From the cell containing the given text, extract its center point as [X, Y] coordinate. 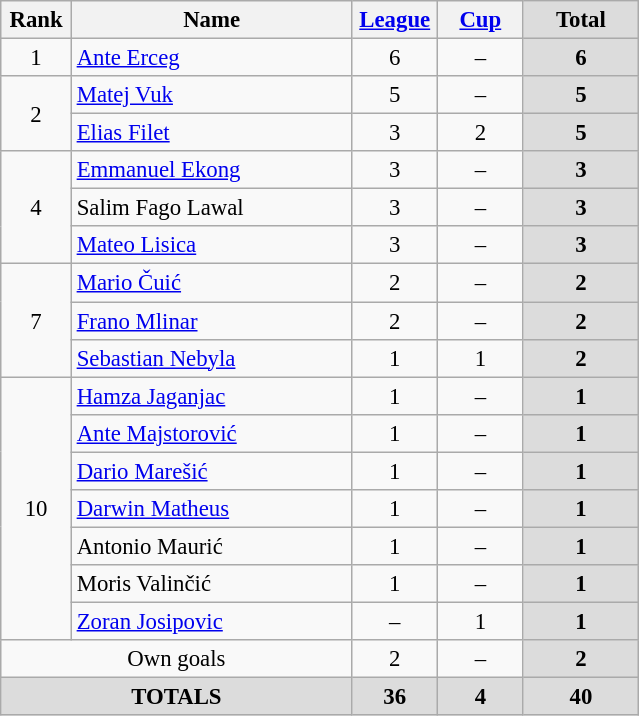
7 [36, 320]
10 [36, 508]
40 [581, 697]
Salim Fago Lawal [212, 208]
Own goals [176, 659]
Name [212, 20]
Ante Erceg [212, 58]
Hamza Jaganjac [212, 396]
Antonio Maurić [212, 546]
League [395, 20]
Zoran Josipovic [212, 621]
Matej Vuk [212, 95]
Darwin Matheus [212, 509]
Mateo Lisica [212, 245]
Moris Valinčić [212, 584]
Ante Majstorović [212, 433]
Rank [36, 20]
TOTALS [176, 697]
Elias Filet [212, 133]
Frano Mlinar [212, 321]
36 [395, 697]
Mario Čuić [212, 283]
Cup [481, 20]
Sebastian Nebyla [212, 358]
Dario Marešić [212, 471]
Total [581, 20]
Emmanuel Ekong [212, 170]
